Find where the given text appears and provide that cell's center as [x, y] coordinate. 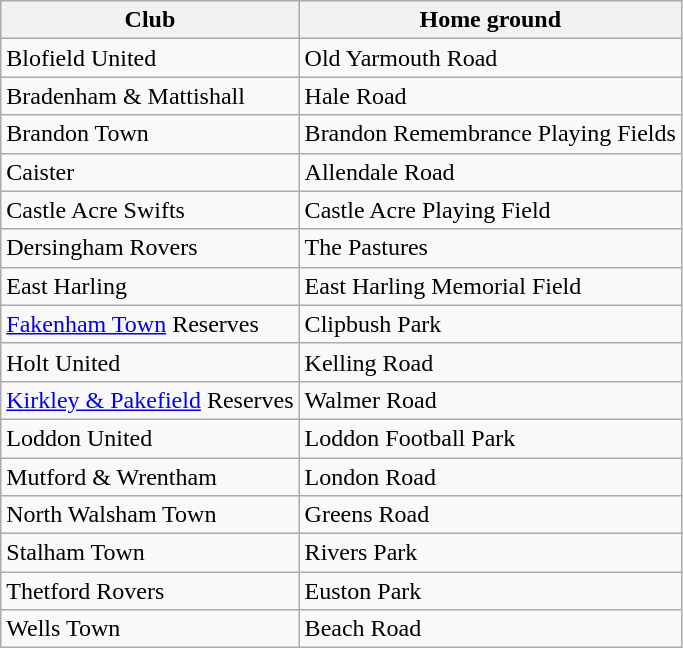
Greens Road [490, 515]
Loddon United [150, 438]
Castle Acre Playing Field [490, 210]
Thetford Rovers [150, 591]
Wells Town [150, 629]
Fakenham Town Reserves [150, 324]
The Pastures [490, 248]
Brandon Remembrance Playing Fields [490, 134]
Holt United [150, 362]
Allendale Road [490, 172]
London Road [490, 477]
Brandon Town [150, 134]
Euston Park [490, 591]
Hale Road [490, 96]
Kirkley & Pakefield Reserves [150, 400]
Bradenham & Mattishall [150, 96]
Castle Acre Swifts [150, 210]
Clipbush Park [490, 324]
Blofield United [150, 58]
Walmer Road [490, 400]
Caister [150, 172]
Rivers Park [490, 553]
Beach Road [490, 629]
Kelling Road [490, 362]
Loddon Football Park [490, 438]
East Harling Memorial Field [490, 286]
Old Yarmouth Road [490, 58]
Club [150, 20]
East Harling [150, 286]
Mutford & Wrentham [150, 477]
Home ground [490, 20]
North Walsham Town [150, 515]
Stalham Town [150, 553]
Dersingham Rovers [150, 248]
